Pinpoint the cell where the given text exists, returning its (x, y) midpoint coordinate. 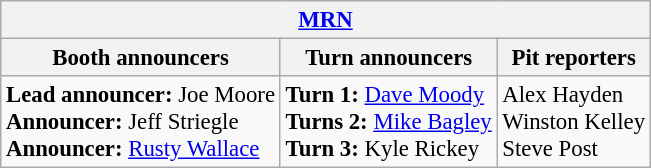
MRN (326, 20)
Lead announcer: Joe MooreAnnouncer: Jeff StriegleAnnouncer: Rusty Wallace (141, 122)
Pit reporters (574, 58)
Turn announcers (388, 58)
Alex HaydenWinston KelleySteve Post (574, 122)
Booth announcers (141, 58)
Turn 1: Dave Moody Turns 2: Mike BagleyTurn 3: Kyle Rickey (388, 122)
